Return [x, y] of the center of cell containing provided text 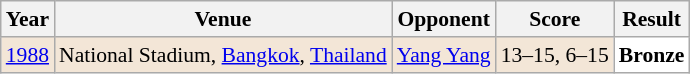
Result [652, 19]
13–15, 6–15 [555, 55]
Year [28, 19]
Opponent [444, 19]
Bronze [652, 55]
Yang Yang [444, 55]
1988 [28, 55]
National Stadium, Bangkok, Thailand [223, 55]
Venue [223, 19]
Score [555, 19]
